Scan for the cell matching the given text and deliver its (x, y) coordinate at center. 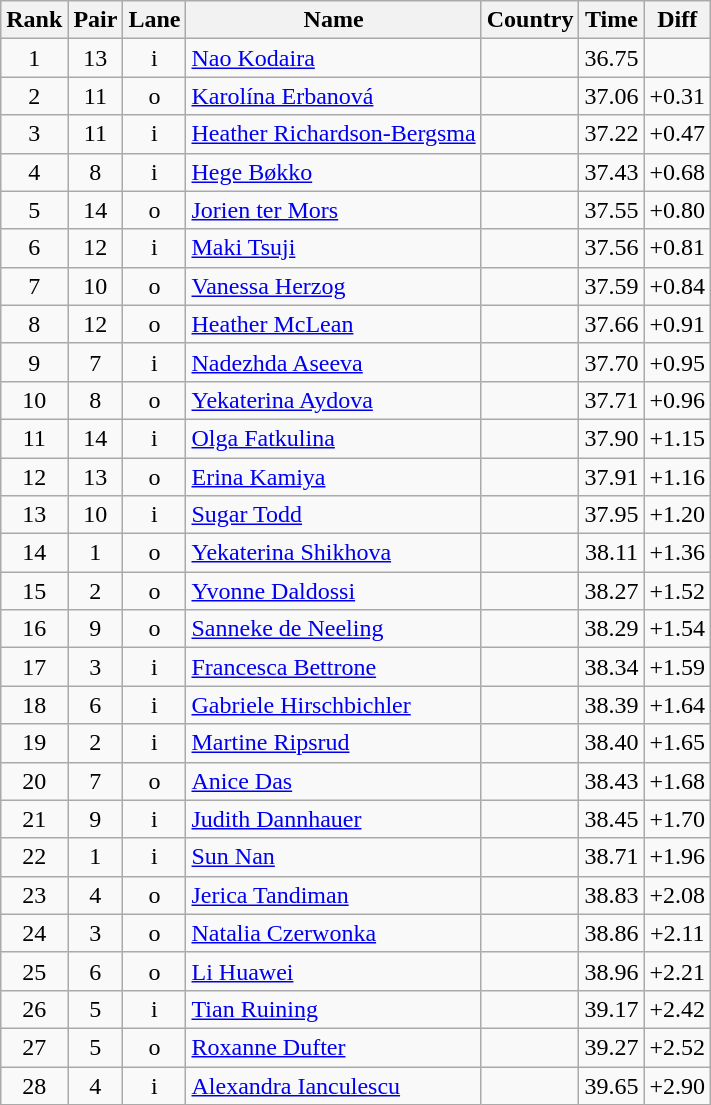
+1.54 (678, 629)
37.90 (612, 438)
Sugar Todd (334, 515)
28 (34, 1085)
36.75 (612, 58)
Yvonne Daldossi (334, 591)
+0.96 (678, 400)
Natalia Czerwonka (334, 933)
38.40 (612, 743)
38.45 (612, 819)
38.86 (612, 933)
Sanneke de Neeling (334, 629)
38.71 (612, 857)
38.43 (612, 781)
Rank (34, 20)
20 (34, 781)
Time (612, 20)
+0.80 (678, 210)
+0.95 (678, 362)
38.83 (612, 895)
39.65 (612, 1085)
Judith Dannhauer (334, 819)
+1.16 (678, 477)
Olga Fatkulina (334, 438)
39.17 (612, 1009)
+1.52 (678, 591)
Anice Das (334, 781)
21 (34, 819)
Maki Tsuji (334, 248)
37.66 (612, 324)
38.39 (612, 705)
38.27 (612, 591)
18 (34, 705)
Vanessa Herzog (334, 286)
Martine Ripsrud (334, 743)
37.59 (612, 286)
27 (34, 1047)
+1.20 (678, 515)
+0.84 (678, 286)
37.06 (612, 96)
Sun Nan (334, 857)
+1.96 (678, 857)
19 (34, 743)
38.34 (612, 667)
37.71 (612, 400)
26 (34, 1009)
+1.70 (678, 819)
37.95 (612, 515)
Tian Ruining (334, 1009)
38.11 (612, 553)
Alexandra Ianculescu (334, 1085)
37.55 (612, 210)
+2.52 (678, 1047)
+2.21 (678, 971)
16 (34, 629)
22 (34, 857)
Hege Bøkko (334, 172)
37.70 (612, 362)
Name (334, 20)
17 (34, 667)
Yekaterina Shikhova (334, 553)
Nao Kodaira (334, 58)
38.96 (612, 971)
37.22 (612, 134)
Karolína Erbanová (334, 96)
+0.31 (678, 96)
Heather McLean (334, 324)
25 (34, 971)
+1.68 (678, 781)
23 (34, 895)
Diff (678, 20)
Nadezhda Aseeva (334, 362)
39.27 (612, 1047)
15 (34, 591)
Francesca Bettrone (334, 667)
Jerica Tandiman (334, 895)
+2.42 (678, 1009)
+2.08 (678, 895)
+0.81 (678, 248)
Heather Richardson-Bergsma (334, 134)
Erina Kamiya (334, 477)
Yekaterina Aydova (334, 400)
+2.90 (678, 1085)
+1.65 (678, 743)
+1.64 (678, 705)
37.91 (612, 477)
+0.47 (678, 134)
+0.91 (678, 324)
Jorien ter Mors (334, 210)
Roxanne Dufter (334, 1047)
Pair (96, 20)
+0.68 (678, 172)
38.29 (612, 629)
Lane (154, 20)
Li Huawei (334, 971)
24 (34, 933)
37.43 (612, 172)
Country (530, 20)
+1.36 (678, 553)
37.56 (612, 248)
+1.59 (678, 667)
Gabriele Hirschbichler (334, 705)
+1.15 (678, 438)
+2.11 (678, 933)
